Search for the cell housing the specified text and yield its (X, Y) center coordinate. 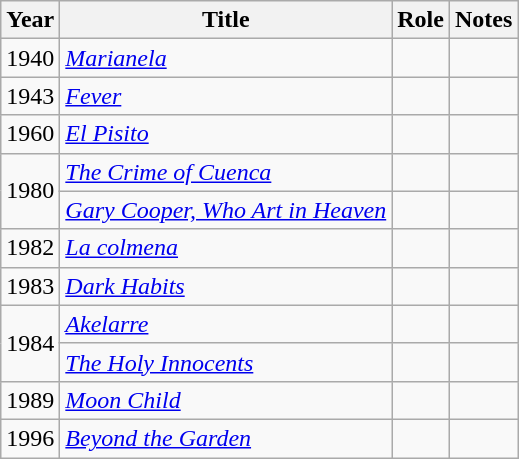
Fever (226, 96)
The Crime of Cuenca (226, 172)
Dark Habits (226, 286)
1989 (30, 400)
Title (226, 20)
1980 (30, 191)
The Holy Innocents (226, 362)
1984 (30, 343)
1940 (30, 58)
Role (421, 20)
Marianela (226, 58)
La colmena (226, 248)
1982 (30, 248)
Year (30, 20)
Gary Cooper, Who Art in Heaven (226, 210)
Notes (483, 20)
Beyond the Garden (226, 438)
El Pisito (226, 134)
1996 (30, 438)
Akelarre (226, 324)
Moon Child (226, 400)
1983 (30, 286)
1960 (30, 134)
1943 (30, 96)
